From the cell containing the given text, extract its center point as [x, y] coordinate. 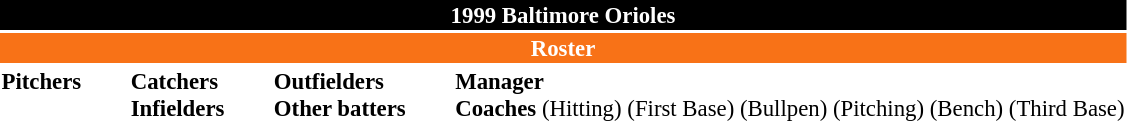
1999 Baltimore Orioles [563, 15]
Roster [563, 48]
